Search for the cell housing the specified text and yield its [X, Y] center coordinate. 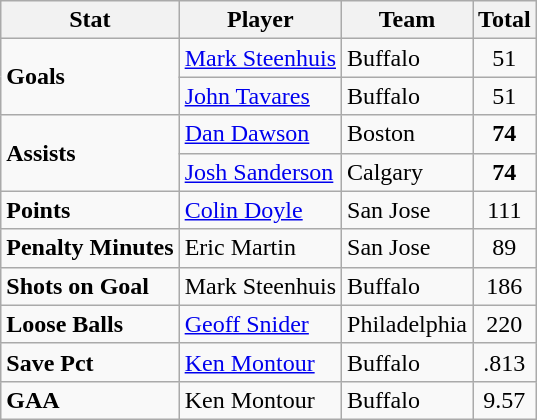
Calgary [408, 172]
Total [505, 20]
Philadelphia [408, 324]
Stat [90, 20]
Goals [90, 77]
.813 [505, 362]
Assists [90, 153]
Colin Doyle [260, 210]
Points [90, 210]
Josh Sanderson [260, 172]
Dan Dawson [260, 134]
Eric Martin [260, 248]
Loose Balls [90, 324]
89 [505, 248]
Shots on Goal [90, 286]
John Tavares [260, 96]
111 [505, 210]
Player [260, 20]
186 [505, 286]
9.57 [505, 400]
Geoff Snider [260, 324]
Penalty Minutes [90, 248]
Team [408, 20]
Save Pct [90, 362]
Boston [408, 134]
GAA [90, 400]
220 [505, 324]
